Locate the cell with the specified text and output its [x, y] center coordinate. 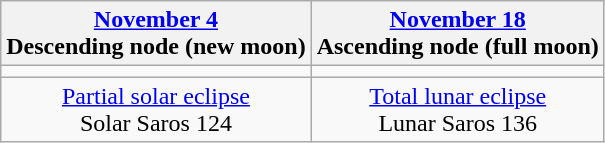
November 4Descending node (new moon) [156, 34]
November 18Ascending node (full moon) [458, 34]
Partial solar eclipseSolar Saros 124 [156, 110]
Total lunar eclipseLunar Saros 136 [458, 110]
